Return [x, y] of the center of cell containing provided text 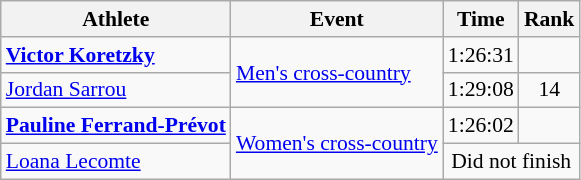
1:29:08 [481, 90]
Athlete [116, 19]
Victor Koretzky [116, 55]
Jordan Sarrou [116, 90]
Loana Lecomte [116, 162]
1:26:02 [481, 126]
Pauline Ferrand-Prévot [116, 126]
14 [550, 90]
Event [337, 19]
1:26:31 [481, 55]
Men's cross-country [337, 72]
Did not finish [512, 162]
Women's cross-country [337, 144]
Rank [550, 19]
Time [481, 19]
